Capture the cell that displays the provided text and extract its (x, y) central coordinate. 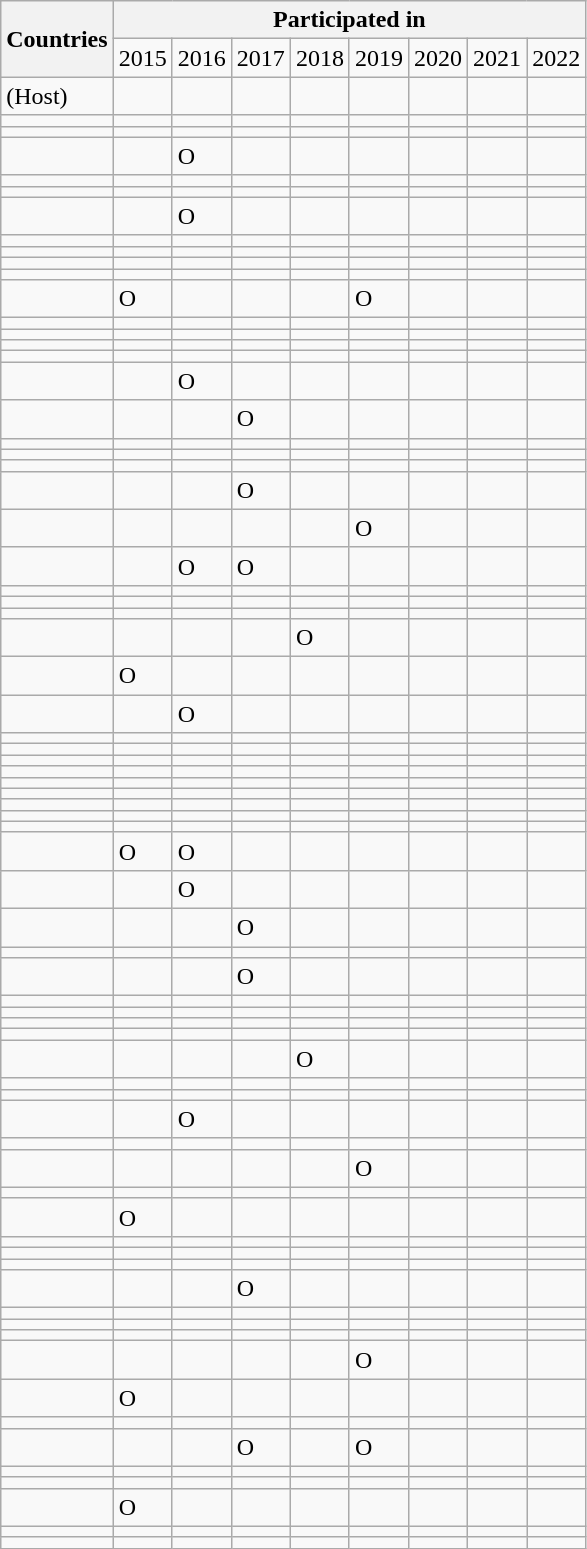
2015 (142, 58)
Participated in (349, 20)
2022 (556, 58)
2019 (378, 58)
2021 (498, 58)
Countries (57, 39)
2016 (202, 58)
2017 (260, 58)
2020 (438, 58)
(Host) (57, 96)
2018 (320, 58)
